Determine the [X, Y] coordinate at the center of the cell enclosing the given text.  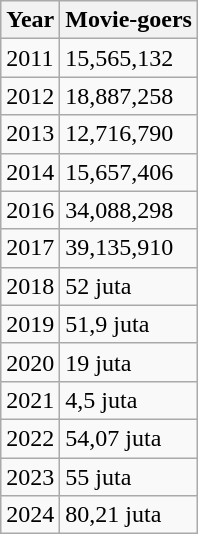
4,5 juta [129, 400]
15,657,406 [129, 172]
52 juta [129, 286]
2012 [30, 96]
80,21 juta [129, 515]
12,716,790 [129, 134]
2020 [30, 362]
55 juta [129, 477]
2013 [30, 134]
19 juta [129, 362]
39,135,910 [129, 248]
2023 [30, 477]
2022 [30, 438]
2021 [30, 400]
2018 [30, 286]
2014 [30, 172]
51,9 juta [129, 324]
54,07 juta [129, 438]
Movie-goers [129, 20]
34,088,298 [129, 210]
2011 [30, 58]
2017 [30, 248]
2019 [30, 324]
Year [30, 20]
15,565,132 [129, 58]
2024 [30, 515]
18,887,258 [129, 96]
2016 [30, 210]
